Scan for the cell matching the given text and deliver its [X, Y] coordinate at center. 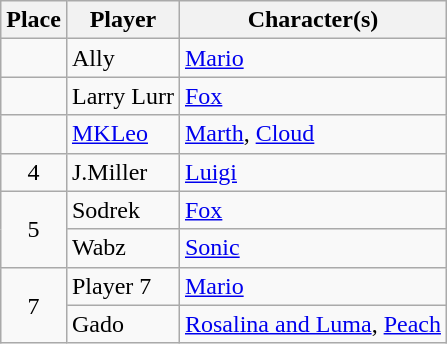
Rosalina and Luma, Peach [312, 324]
Place [34, 20]
Larry Lurr [122, 96]
Sodrek [122, 210]
Character(s) [312, 20]
7 [34, 305]
Player 7 [122, 286]
Player [122, 20]
Marth, Cloud [312, 134]
5 [34, 229]
MKLeo [122, 134]
Sonic [312, 248]
Gado [122, 324]
Ally [122, 58]
Wabz [122, 248]
J.Miller [122, 172]
Luigi [312, 172]
4 [34, 172]
